Return [X, Y] of the center of cell containing provided text 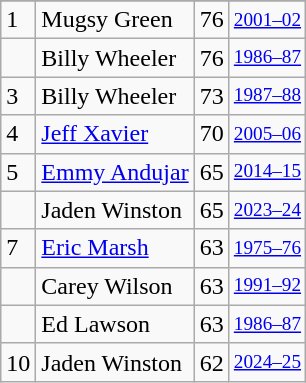
2005–06 [267, 134]
2023–24 [267, 210]
Eric Marsh [115, 248]
4 [18, 134]
7 [18, 248]
73 [212, 96]
Ed Lawson [115, 324]
Jeff Xavier [115, 134]
Carey Wilson [115, 286]
1 [18, 20]
1991–92 [267, 286]
70 [212, 134]
Mugsy Green [115, 20]
1975–76 [267, 248]
5 [18, 172]
Emmy Andujar [115, 172]
2001–02 [267, 20]
10 [18, 362]
2024–25 [267, 362]
3 [18, 96]
2014–15 [267, 172]
1987–88 [267, 96]
62 [212, 362]
